Detect which cell encompasses the target text, then output its (X, Y) center coordinate. 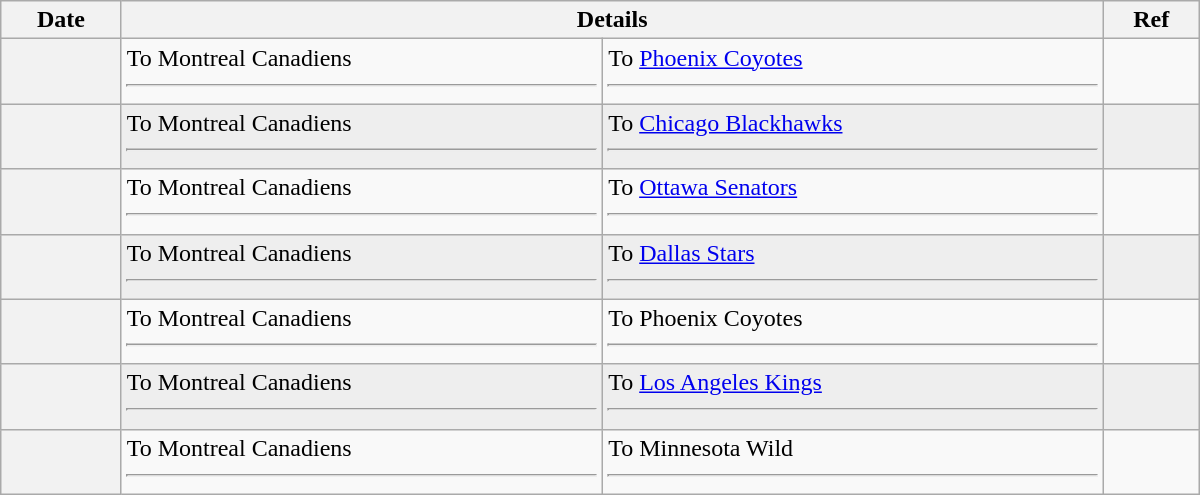
Date (61, 20)
To Los Angeles Kings (854, 396)
To Dallas Stars (854, 266)
To Chicago Blackhawks (854, 136)
Ref (1151, 20)
To Ottawa Senators (854, 202)
Details (612, 20)
To Minnesota Wild (854, 462)
